Search for the cell housing the specified text and yield its [x, y] center coordinate. 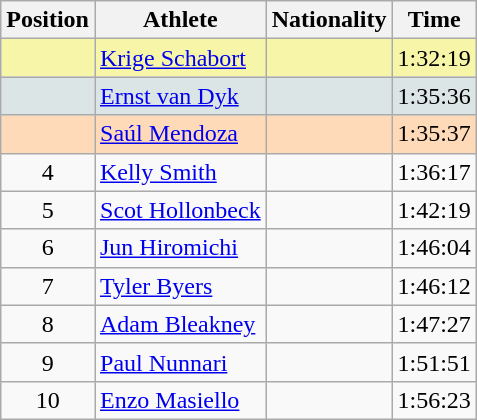
1:42:19 [434, 210]
Enzo Masiello [180, 400]
5 [48, 210]
Paul Nunnari [180, 362]
Kelly Smith [180, 172]
1:51:51 [434, 362]
7 [48, 286]
1:46:04 [434, 248]
Saúl Mendoza [180, 134]
Nationality [329, 20]
6 [48, 248]
1:56:23 [434, 400]
Jun Hiromichi [180, 248]
1:46:12 [434, 286]
Position [48, 20]
1:36:17 [434, 172]
1:35:37 [434, 134]
4 [48, 172]
Athlete [180, 20]
9 [48, 362]
Ernst van Dyk [180, 96]
1:32:19 [434, 58]
8 [48, 324]
1:35:36 [434, 96]
Krige Schabort [180, 58]
10 [48, 400]
Tyler Byers [180, 286]
Time [434, 20]
Scot Hollonbeck [180, 210]
Adam Bleakney [180, 324]
1:47:27 [434, 324]
